Return the (x, y) coordinate for the center point of the cell that contains the specified text.  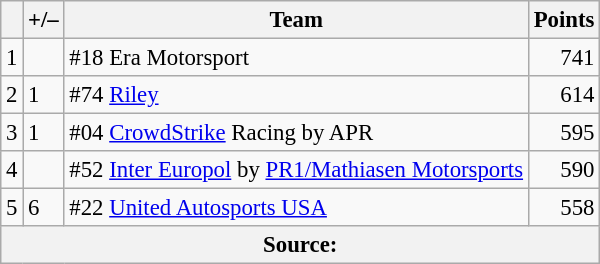
4 (12, 170)
614 (564, 95)
6 (44, 208)
Points (564, 20)
#04 CrowdStrike Racing by APR (296, 133)
#22 United Autosports USA (296, 208)
Team (296, 20)
595 (564, 133)
5 (12, 208)
741 (564, 58)
#52 Inter Europol by PR1/Mathiasen Motorsports (296, 170)
3 (12, 133)
Source: (300, 245)
+/– (44, 20)
#18 Era Motorsport (296, 58)
#74 Riley (296, 95)
590 (564, 170)
2 (12, 95)
558 (564, 208)
